Search for the cell housing the specified text and yield its [X, Y] center coordinate. 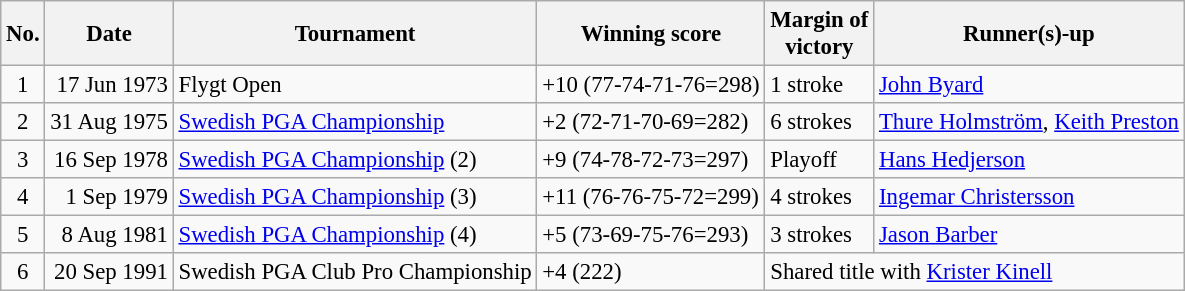
17 Jun 1973 [109, 85]
Swedish PGA Championship (4) [355, 235]
1 Sep 1979 [109, 197]
John Byard [1030, 85]
1 [23, 85]
3 strokes [820, 235]
Flygt Open [355, 85]
Winning score [651, 34]
Ingemar Christersson [1030, 197]
31 Aug 1975 [109, 122]
Jason Barber [1030, 235]
3 [23, 160]
Swedish PGA Championship (3) [355, 197]
Hans Hedjerson [1030, 160]
Swedish PGA Championship [355, 122]
8 Aug 1981 [109, 235]
Thure Holmström, Keith Preston [1030, 122]
+11 (76-76-75-72=299) [651, 197]
Date [109, 34]
+2 (72-71-70-69=282) [651, 122]
No. [23, 34]
16 Sep 1978 [109, 160]
+5 (73-69-75-76=293) [651, 235]
+10 (77-74-71-76=298) [651, 85]
1 stroke [820, 85]
Margin ofvictory [820, 34]
Tournament [355, 34]
6 strokes [820, 122]
4 [23, 197]
Swedish PGA Championship (2) [355, 160]
4 strokes [820, 197]
5 [23, 235]
Playoff [820, 160]
+9 (74-78-72-73=297) [651, 160]
Runner(s)-up [1030, 34]
2 [23, 122]
